Find where the given text appears and provide that cell's center as [X, Y] coordinate. 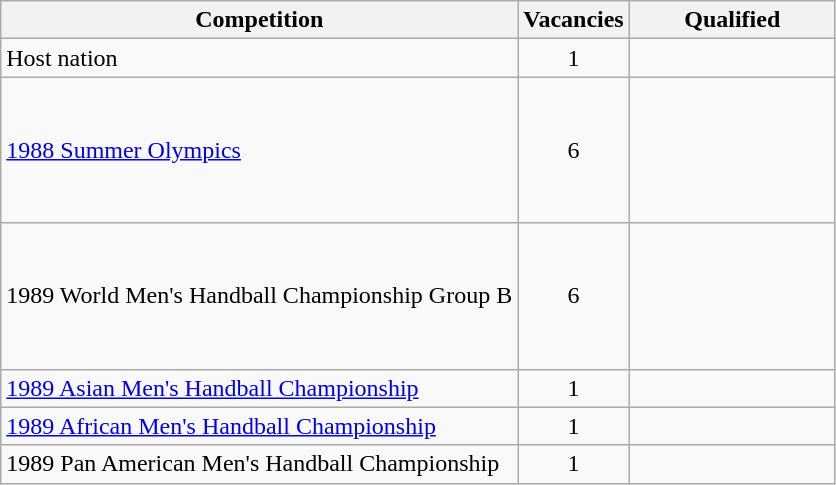
1989 World Men's Handball Championship Group B [260, 296]
Vacancies [574, 20]
Qualified [732, 20]
1989 Asian Men's Handball Championship [260, 388]
1989 Pan American Men's Handball Championship [260, 464]
1989 African Men's Handball Championship [260, 426]
1988 Summer Olympics [260, 150]
Host nation [260, 58]
Competition [260, 20]
